Find where the given text appears and provide that cell's center as [X, Y] coordinate. 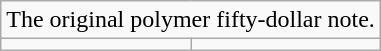
The original polymer fifty-dollar note. [191, 20]
